Capture the cell that displays the provided text and extract its [X, Y] central coordinate. 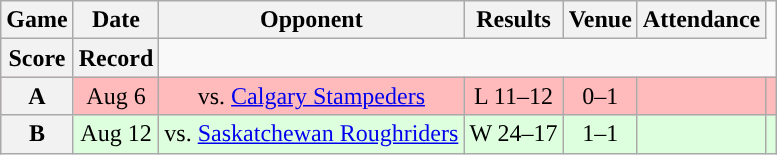
vs. Calgary Stampeders [312, 96]
Record [116, 58]
Date [116, 20]
Game [37, 20]
L 11–12 [514, 96]
Results [514, 20]
A [37, 96]
1–1 [600, 134]
Aug 6 [116, 96]
B [37, 134]
Opponent [312, 20]
Aug 12 [116, 134]
Venue [600, 20]
0–1 [600, 96]
vs. Saskatchewan Roughriders [312, 134]
W 24–17 [514, 134]
Score [37, 58]
Attendance [701, 20]
